Detect which cell encompasses the target text, then output its (x, y) center coordinate. 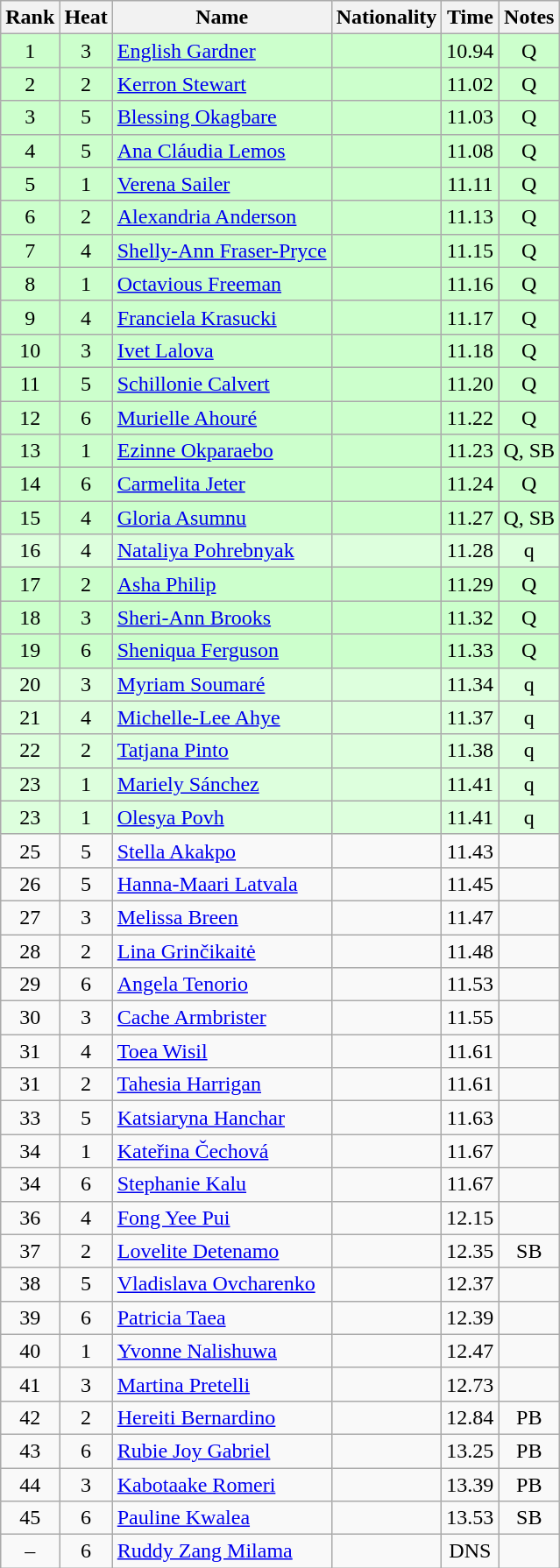
10 (30, 350)
Heat (86, 18)
Kerron Stewart (222, 84)
Olesya Povh (222, 817)
11.18 (470, 350)
11.34 (470, 684)
14 (30, 484)
Franciela Krasucki (222, 317)
13.39 (470, 1485)
Melissa Breen (222, 917)
12.84 (470, 1417)
12.15 (470, 1218)
Schillonie Calvert (222, 384)
36 (30, 1218)
Ezinne Okparaebo (222, 451)
11.15 (470, 251)
English Gardner (222, 51)
11.27 (470, 518)
Sheniqua Ferguson (222, 651)
11.48 (470, 950)
37 (30, 1251)
Blessing Okagbare (222, 117)
11.29 (470, 584)
Rank (30, 18)
11.13 (470, 217)
11.32 (470, 618)
39 (30, 1317)
11.23 (470, 451)
11.33 (470, 651)
Ana Cláudia Lemos (222, 151)
Katsiaryna Hanchar (222, 1118)
Kateřina Čechová (222, 1151)
11.53 (470, 985)
Lovelite Detenamo (222, 1251)
11.43 (470, 851)
Tatjana Pinto (222, 751)
12 (30, 418)
11.02 (470, 84)
12.37 (470, 1284)
18 (30, 618)
Notes (529, 18)
Vladislava Ovcharenko (222, 1284)
11.17 (470, 317)
Stephanie Kalu (222, 1184)
13 (30, 451)
11.45 (470, 884)
11.24 (470, 484)
Stella Akakpo (222, 851)
Verena Sailer (222, 184)
21 (30, 717)
Octavious Freeman (222, 284)
11.11 (470, 184)
Murielle Ahouré (222, 418)
11.28 (470, 551)
Lina Grinčikaitė (222, 950)
Hanna-Maari Latvala (222, 884)
DNS (470, 1551)
11.37 (470, 717)
27 (30, 917)
11.47 (470, 917)
7 (30, 251)
11.16 (470, 284)
11.38 (470, 751)
13.53 (470, 1518)
19 (30, 651)
Ruddy Zang Milama (222, 1551)
11.22 (470, 418)
Shelly-Ann Fraser-Pryce (222, 251)
16 (30, 551)
29 (30, 985)
Michelle-Lee Ahye (222, 717)
11.03 (470, 117)
10.94 (470, 51)
26 (30, 884)
12.39 (470, 1317)
Nationality (386, 18)
42 (30, 1417)
Patricia Taea (222, 1317)
Myriam Soumaré (222, 684)
Toea Wisil (222, 1051)
Pauline Kwalea (222, 1518)
Asha Philip (222, 584)
11.20 (470, 384)
Fong Yee Pui (222, 1218)
22 (30, 751)
33 (30, 1118)
Ivet Lalova (222, 350)
30 (30, 1018)
Carmelita Jeter (222, 484)
8 (30, 284)
13.25 (470, 1451)
12.35 (470, 1251)
Tahesia Harrigan (222, 1084)
Yvonne Nalishuwa (222, 1351)
28 (30, 950)
43 (30, 1451)
45 (30, 1518)
11.63 (470, 1118)
Cache Armbrister (222, 1018)
Gloria Asumnu (222, 518)
Angela Tenorio (222, 985)
40 (30, 1351)
Nataliya Pohrebnyak (222, 551)
Kabotaake Romeri (222, 1485)
11.55 (470, 1018)
20 (30, 684)
25 (30, 851)
15 (30, 518)
Hereiti Bernardino (222, 1417)
11 (30, 384)
9 (30, 317)
Rubie Joy Gabriel (222, 1451)
Time (470, 18)
Name (222, 18)
– (30, 1551)
Alexandria Anderson (222, 217)
12.47 (470, 1351)
11.08 (470, 151)
Sheri-Ann Brooks (222, 618)
12.73 (470, 1384)
Mariely Sánchez (222, 784)
17 (30, 584)
44 (30, 1485)
38 (30, 1284)
41 (30, 1384)
Martina Pretelli (222, 1384)
